For the text-containing cell, return its midpoint in (x, y) coordinate format. 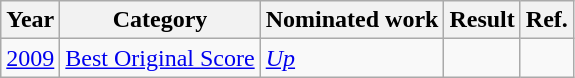
2009 (30, 58)
Nominated work (352, 20)
Up (352, 58)
Result (482, 20)
Year (30, 20)
Category (160, 20)
Ref. (546, 20)
Best Original Score (160, 58)
